Search for the cell housing the specified text and yield its (x, y) center coordinate. 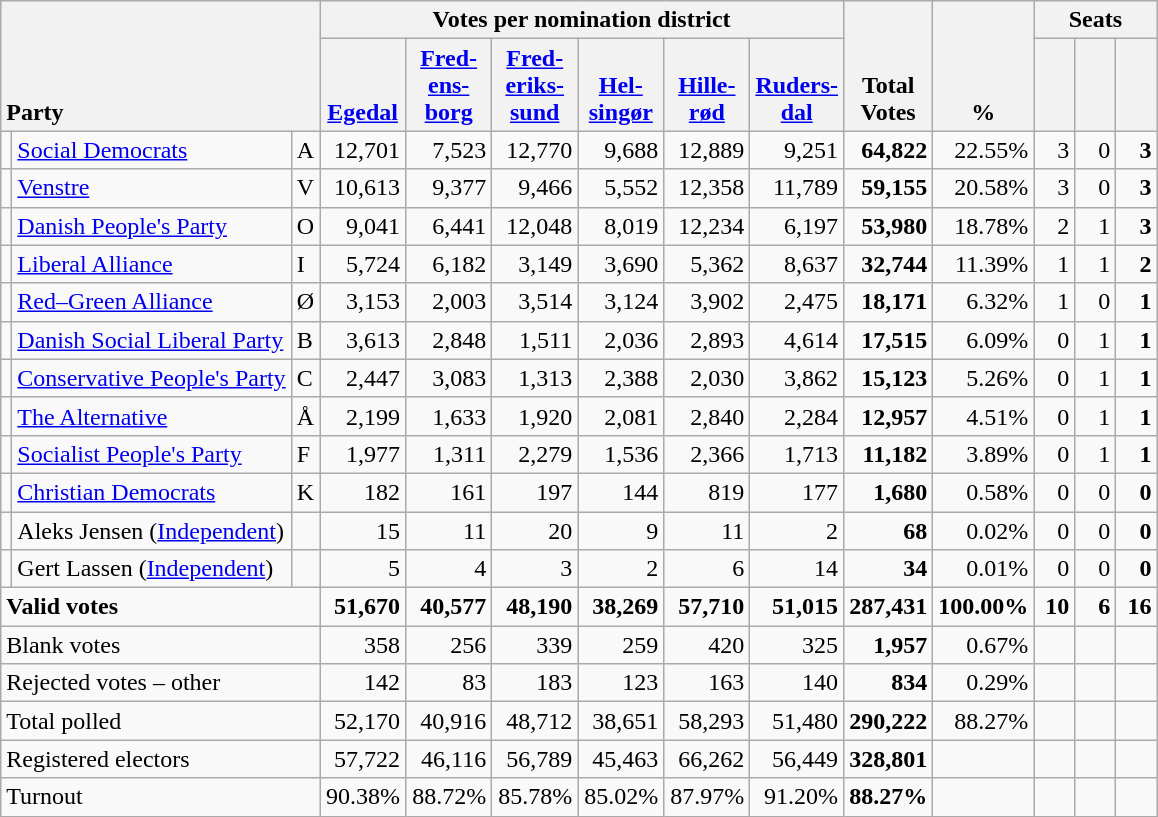
90.38% (363, 797)
12,889 (707, 150)
64,822 (888, 150)
2,840 (707, 416)
287,431 (888, 607)
Å (305, 416)
9,041 (363, 226)
Socialist People's Party (152, 454)
12,234 (707, 226)
12,770 (535, 150)
11,789 (797, 188)
I (305, 264)
The Alternative (152, 416)
40,577 (449, 607)
8,637 (797, 264)
123 (621, 683)
Egedal (363, 85)
290,222 (888, 721)
3,153 (363, 302)
358 (363, 645)
259 (621, 645)
3,514 (535, 302)
Liberal Alliance (152, 264)
Turnout (160, 797)
12,701 (363, 150)
2,447 (363, 378)
6,441 (449, 226)
59,155 (888, 188)
20 (535, 531)
1,957 (888, 645)
2,081 (621, 416)
Red–Green Alliance (152, 302)
2,366 (707, 454)
Registered electors (160, 759)
C (305, 378)
2,030 (707, 378)
6.32% (984, 302)
Rejected votes – other (160, 683)
10 (1054, 607)
12,048 (535, 226)
144 (621, 492)
1,313 (535, 378)
4.51% (984, 416)
18.78% (984, 226)
6.09% (984, 340)
85.02% (621, 797)
Ruders- dal (797, 85)
57,722 (363, 759)
5,362 (707, 264)
Danish People's Party (152, 226)
0.29% (984, 683)
4,614 (797, 340)
F (305, 454)
3,149 (535, 264)
Valid votes (160, 607)
88.72% (449, 797)
B (305, 340)
38,269 (621, 607)
6,197 (797, 226)
56,789 (535, 759)
182 (363, 492)
2,036 (621, 340)
325 (797, 645)
9 (621, 531)
83 (449, 683)
1,511 (535, 340)
2,199 (363, 416)
2,893 (707, 340)
10,613 (363, 188)
0.67% (984, 645)
0.01% (984, 569)
38,651 (621, 721)
11.39% (984, 264)
51,480 (797, 721)
Fred- eriks- sund (535, 85)
5 (363, 569)
2,848 (449, 340)
85.78% (535, 797)
Seats (1096, 20)
328,801 (888, 759)
5,552 (621, 188)
834 (888, 683)
% (984, 66)
48,190 (535, 607)
5.26% (984, 378)
2,284 (797, 416)
15,123 (888, 378)
87.97% (707, 797)
197 (535, 492)
20.58% (984, 188)
Ø (305, 302)
183 (535, 683)
8,019 (621, 226)
2,003 (449, 302)
68 (888, 531)
819 (707, 492)
Fred- ens- borg (449, 85)
3,083 (449, 378)
15 (363, 531)
22.55% (984, 150)
256 (449, 645)
91.20% (797, 797)
O (305, 226)
40,916 (449, 721)
2,279 (535, 454)
48,712 (535, 721)
1,633 (449, 416)
Gert Lassen (Independent) (152, 569)
177 (797, 492)
52,170 (363, 721)
2,388 (621, 378)
0.58% (984, 492)
3,690 (621, 264)
16 (1136, 607)
9,377 (449, 188)
A (305, 150)
Votes per nomination district (582, 20)
Hille- rød (707, 85)
3,613 (363, 340)
1,977 (363, 454)
51,670 (363, 607)
Total Votes (888, 66)
Venstre (152, 188)
100.00% (984, 607)
14 (797, 569)
57,710 (707, 607)
3,862 (797, 378)
58,293 (707, 721)
51,015 (797, 607)
1,536 (621, 454)
3,902 (707, 302)
12,358 (707, 188)
161 (449, 492)
34 (888, 569)
17,515 (888, 340)
5,724 (363, 264)
9,466 (535, 188)
142 (363, 683)
2,475 (797, 302)
3.89% (984, 454)
1,311 (449, 454)
4 (449, 569)
Christian Democrats (152, 492)
46,116 (449, 759)
53,980 (888, 226)
1,680 (888, 492)
339 (535, 645)
Party (160, 66)
45,463 (621, 759)
1,713 (797, 454)
Conservative People's Party (152, 378)
66,262 (707, 759)
K (305, 492)
11,182 (888, 454)
Total polled (160, 721)
140 (797, 683)
3,124 (621, 302)
163 (707, 683)
Danish Social Liberal Party (152, 340)
Social Democrats (152, 150)
0.02% (984, 531)
Hel- singør (621, 85)
420 (707, 645)
56,449 (797, 759)
9,251 (797, 150)
9,688 (621, 150)
Blank votes (160, 645)
1,920 (535, 416)
18,171 (888, 302)
Aleks Jensen (Independent) (152, 531)
6,182 (449, 264)
7,523 (449, 150)
32,744 (888, 264)
12,957 (888, 416)
V (305, 188)
